Determine the [x, y] coordinate at the center of the cell enclosing the given text.  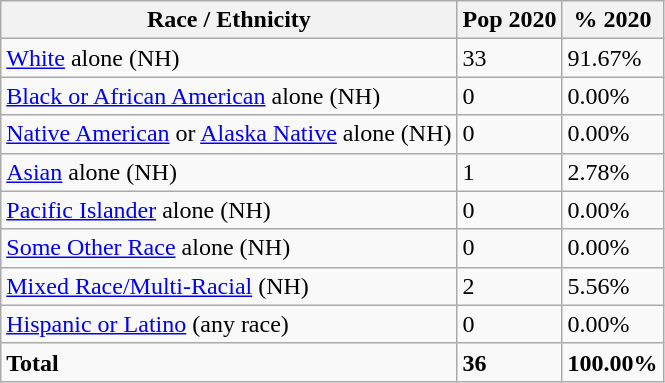
Hispanic or Latino (any race) [229, 324]
Black or African American alone (NH) [229, 96]
Asian alone (NH) [229, 172]
33 [510, 58]
Total [229, 362]
2 [510, 286]
1 [510, 172]
Native American or Alaska Native alone (NH) [229, 134]
Mixed Race/Multi-Racial (NH) [229, 286]
5.56% [612, 286]
36 [510, 362]
Race / Ethnicity [229, 20]
Pacific Islander alone (NH) [229, 210]
Some Other Race alone (NH) [229, 248]
Pop 2020 [510, 20]
% 2020 [612, 20]
2.78% [612, 172]
91.67% [612, 58]
100.00% [612, 362]
White alone (NH) [229, 58]
